Provide the [X, Y] coordinate of the cell's center where the given text is located.  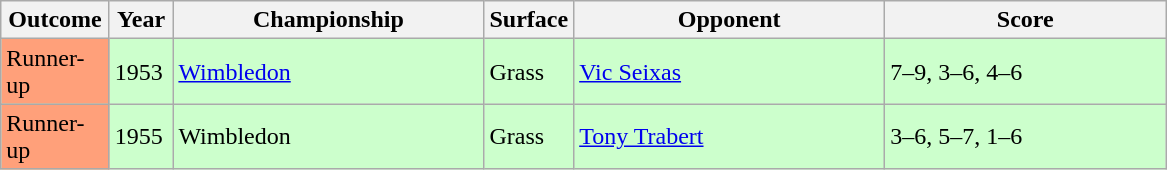
Outcome [56, 20]
3–6, 5–7, 1–6 [1026, 136]
Vic Seixas [730, 72]
Opponent [730, 20]
Year [141, 20]
7–9, 3–6, 4–6 [1026, 72]
Surface [529, 20]
Score [1026, 20]
1953 [141, 72]
Championship [328, 20]
1955 [141, 136]
Tony Trabert [730, 136]
